Detect which cell encompasses the target text, then output its [X, Y] center coordinate. 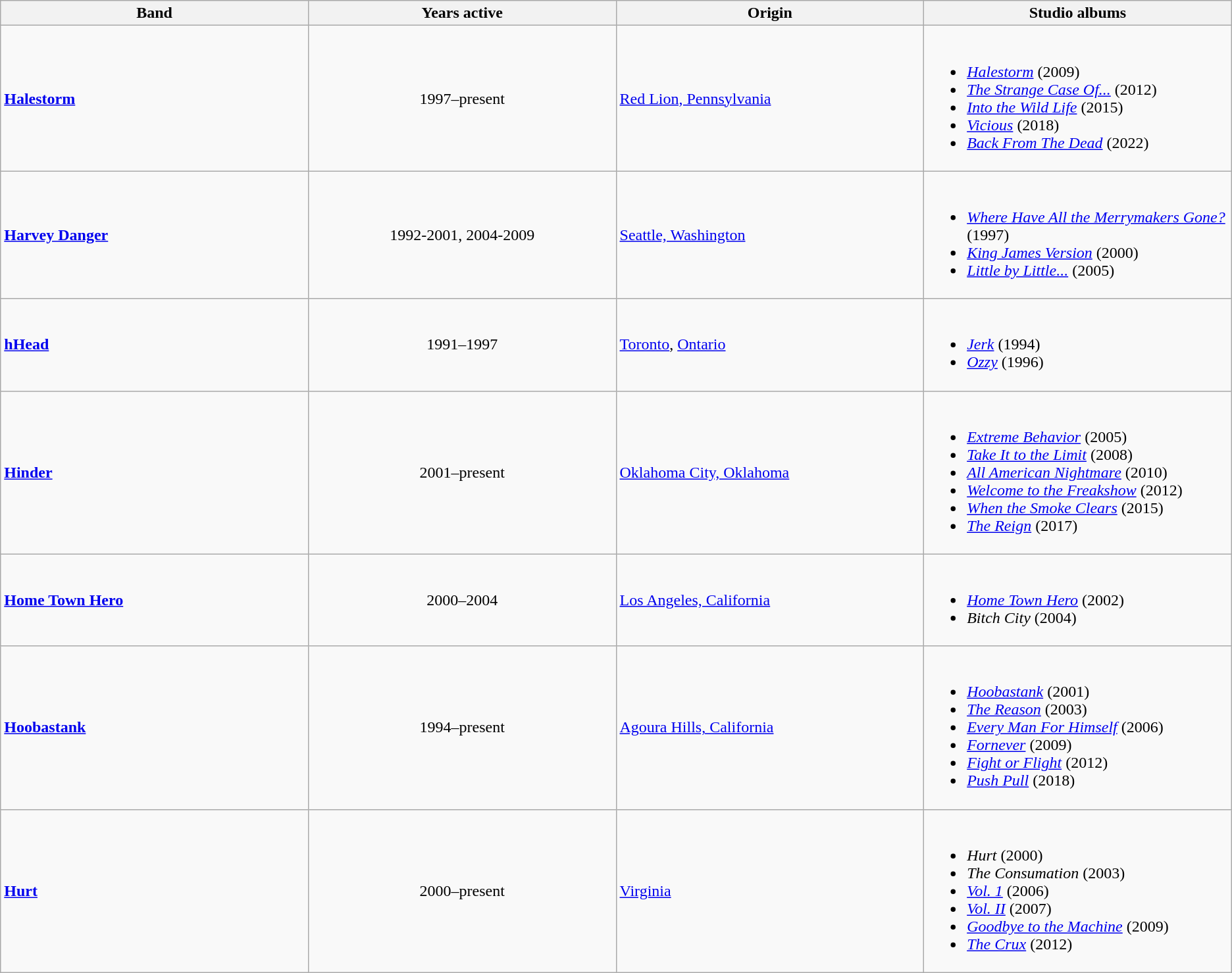
Years active [462, 13]
1992-2001, 2004-2009 [462, 235]
hHead [155, 345]
Halestorm [155, 99]
Hoobastank (2001)The Reason (2003)Every Man For Himself (2006)Fornever (2009)Fight or Flight (2012)Push Pull (2018) [1078, 728]
2000–present [462, 891]
1994–present [462, 728]
Red Lion, Pennsylvania [770, 99]
Oklahoma City, Oklahoma [770, 472]
Band [155, 13]
Jerk (1994)Ozzy (1996) [1078, 345]
Agoura Hills, California [770, 728]
Hurt [155, 891]
2000–2004 [462, 600]
Virginia [770, 891]
Hoobastank [155, 728]
Origin [770, 13]
Home Town Hero (2002)Bitch City (2004) [1078, 600]
Hinder [155, 472]
Toronto, Ontario [770, 345]
Halestorm (2009)The Strange Case Of... (2012)Into the Wild Life (2015)Vicious (2018)Back From The Dead (2022) [1078, 99]
Los Angeles, California [770, 600]
1991–1997 [462, 345]
Hurt (2000)The Consumation (2003)Vol. 1 (2006)Vol. II (2007)Goodbye to the Machine (2009)The Crux (2012) [1078, 891]
2001–present [462, 472]
1997–present [462, 99]
Where Have All the Merrymakers Gone? (1997)King James Version (2000)Little by Little... (2005) [1078, 235]
Seattle, Washington [770, 235]
Home Town Hero [155, 600]
Harvey Danger [155, 235]
Studio albums [1078, 13]
